Determine the [X, Y] coordinate at the center of the cell enclosing the given text.  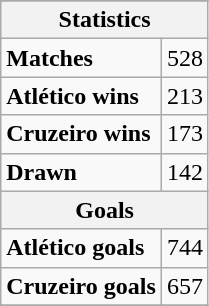
Atlético wins [82, 96]
173 [184, 134]
528 [184, 58]
657 [184, 286]
213 [184, 96]
Drawn [82, 172]
Cruzeiro wins [82, 134]
Atlético goals [82, 248]
142 [184, 172]
Statistics [105, 20]
Matches [82, 58]
744 [184, 248]
Cruzeiro goals [82, 286]
Goals [105, 210]
